Find where the given text appears and provide that cell's center as [X, Y] coordinate. 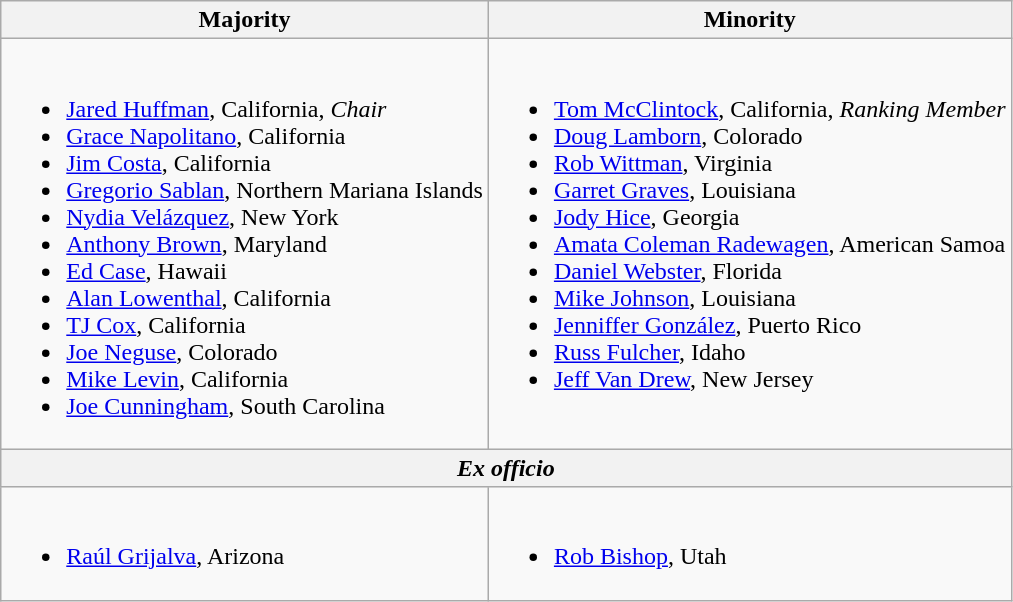
Majority [245, 20]
Ex officio [506, 468]
Minority [750, 20]
Rob Bishop, Utah [750, 544]
Raúl Grijalva, Arizona [245, 544]
